Scan for the cell matching the given text and deliver its (X, Y) coordinate at center. 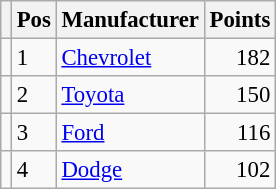
Manufacturer (130, 20)
3 (34, 133)
Toyota (130, 95)
Chevrolet (130, 58)
Dodge (130, 170)
Points (240, 20)
Pos (34, 20)
Ford (130, 133)
116 (240, 133)
102 (240, 170)
2 (34, 95)
1 (34, 58)
4 (34, 170)
150 (240, 95)
182 (240, 58)
